Output the (x, y) coordinate of the center of the cell containing the given text.  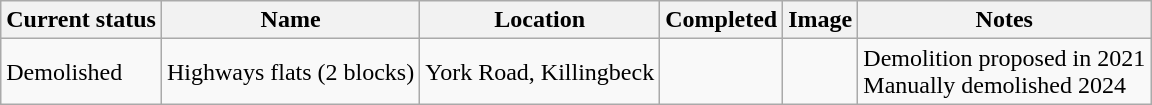
Location (540, 20)
York Road, Killingbeck (540, 72)
Name (290, 20)
Current status (82, 20)
Demolition proposed in 2021Manually demolished 2024 (1004, 72)
Demolished (82, 72)
Notes (1004, 20)
Image (820, 20)
Completed (722, 20)
Highways flats (2 blocks) (290, 72)
